Identify which cell holds the provided text, then report its (x, y) central coordinate. 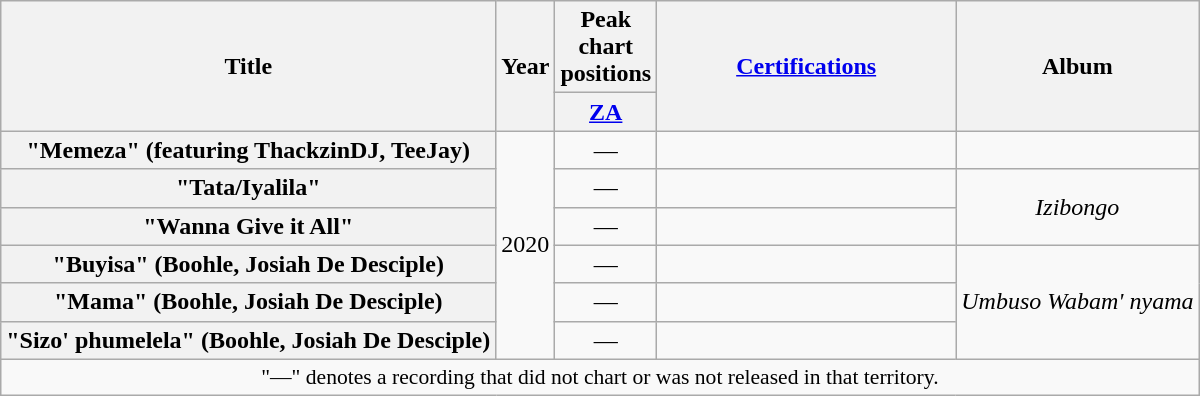
Year (526, 66)
"Buyisa" (Boohle, Josiah De Desciple) (248, 264)
Certifications (806, 66)
"Tata/Iyalila" (248, 188)
"Sizo' phumelela" (Boohle, Josiah De Desciple) (248, 340)
ZA (606, 112)
"Mama" (Boohle, Josiah De Desciple) (248, 302)
"Memeza" (featuring ThackzinDJ, TeeJay) (248, 150)
"Wanna Give it All" (248, 226)
"—" denotes a recording that did not chart or was not released in that territory. (600, 377)
Album (1078, 66)
Title (248, 66)
Umbuso Wabam' nyama (1078, 302)
2020 (526, 245)
Peak chart positions (606, 47)
Izibongo (1078, 207)
